Provide the (x, y) coordinate of the cell's center where the given text is located.  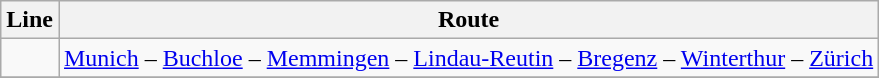
Line (30, 20)
Route (468, 20)
Munich – Buchloe – Memmingen – Lindau-Reutin – Bregenz – Winterthur – Zürich (468, 58)
